Provide the [x, y] coordinate of the cell's center where the given text is located.  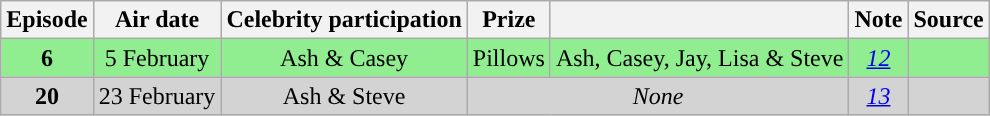
None [658, 96]
Source [948, 20]
6 [47, 58]
Ash, Casey, Jay, Lisa & Steve [700, 58]
Ash & Steve [344, 96]
Pillows [508, 58]
Prize [508, 20]
12 [878, 58]
Note [878, 20]
23 February [157, 96]
5 February [157, 58]
13 [878, 96]
Celebrity participation [344, 20]
Air date [157, 20]
20 [47, 96]
Ash & Casey [344, 58]
Episode [47, 20]
